Find where the given text appears and provide that cell's center as (x, y) coordinate. 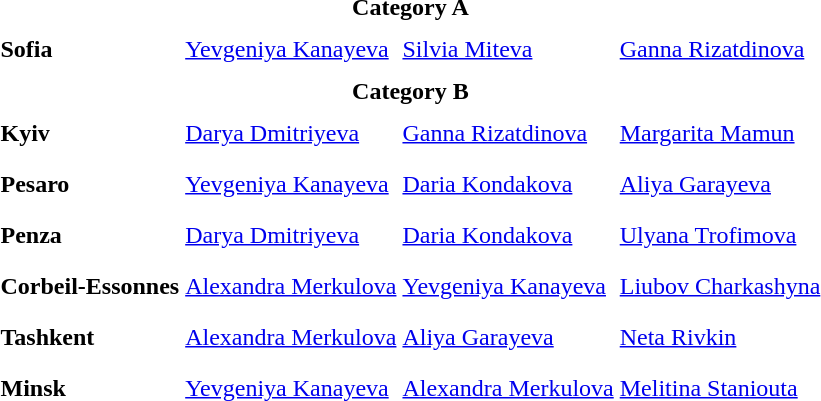
Silvia Miteva (508, 49)
Ganna Rizatdinova (508, 133)
Aliya Garayeva (508, 337)
